Search for the cell housing the specified text and yield its [x, y] center coordinate. 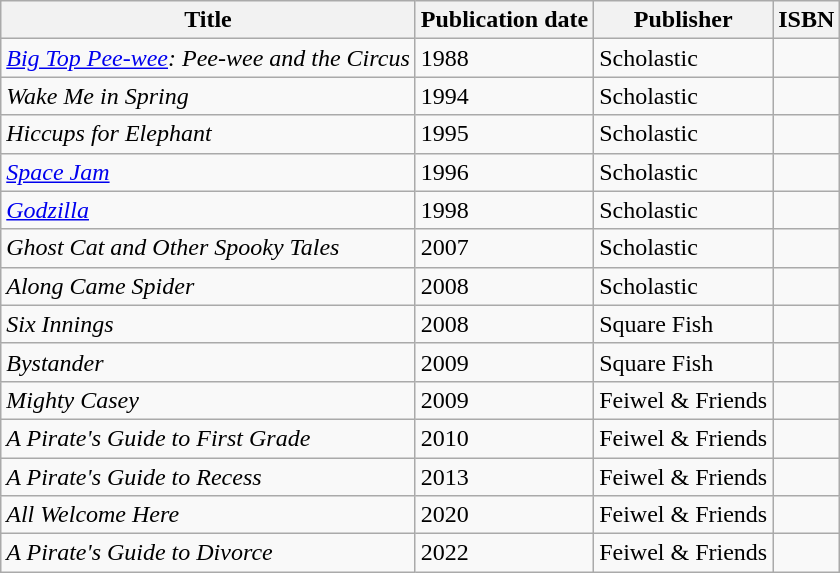
Big Top Pee-wee: Pee-wee and the Circus [208, 58]
2022 [504, 553]
Ghost Cat and Other Spooky Tales [208, 248]
Hiccups for Elephant [208, 134]
Godzilla [208, 210]
1996 [504, 172]
All Welcome Here [208, 515]
2010 [504, 438]
2020 [504, 515]
Title [208, 20]
Six Innings [208, 324]
A Pirate's Guide to Divorce [208, 553]
Wake Me in Spring [208, 96]
1988 [504, 58]
Publisher [684, 20]
A Pirate's Guide to Recess [208, 477]
1995 [504, 134]
Mighty Casey [208, 400]
Publication date [504, 20]
ISBN [806, 20]
2007 [504, 248]
1998 [504, 210]
1994 [504, 96]
2013 [504, 477]
Space Jam [208, 172]
A Pirate's Guide to First Grade [208, 438]
Along Came Spider [208, 286]
Bystander [208, 362]
